For the text-containing cell, return its midpoint in (X, Y) coordinate format. 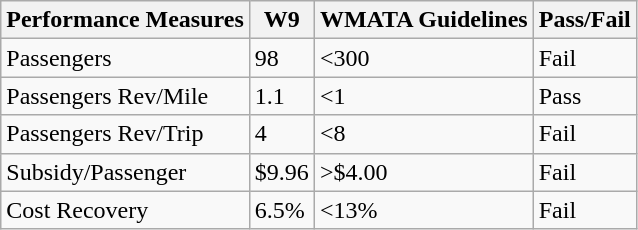
Passengers Rev/Mile (126, 96)
Passengers Rev/Trip (126, 134)
<13% (424, 210)
6.5% (282, 210)
$9.96 (282, 172)
W9 (282, 20)
WMATA Guidelines (424, 20)
Pass/Fail (584, 20)
>$4.00 (424, 172)
<8 (424, 134)
4 (282, 134)
Subsidy/Passenger (126, 172)
98 (282, 58)
1.1 (282, 96)
<300 (424, 58)
Passengers (126, 58)
Performance Measures (126, 20)
<1 (424, 96)
Cost Recovery (126, 210)
Pass (584, 96)
